From the cell containing the given text, extract its center point as [X, Y] coordinate. 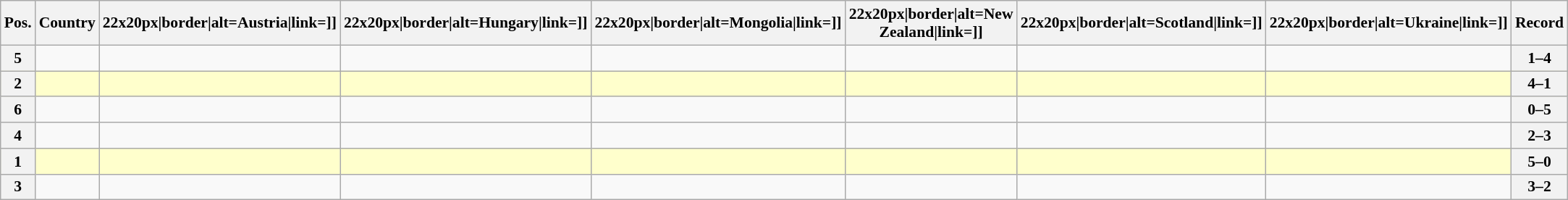
1 [18, 162]
4–1 [1539, 84]
5–0 [1539, 162]
6 [18, 110]
22x20px|border|alt=Ukraine|link=]] [1388, 23]
2–3 [1539, 136]
1–4 [1539, 58]
Pos. [18, 23]
22x20px|border|alt=Mongolia|link=]] [718, 23]
2 [18, 84]
22x20px|border|alt=Scotland|link=]] [1142, 23]
5 [18, 58]
0–5 [1539, 110]
4 [18, 136]
22x20px|border|alt=New Zealand|link=]] [931, 23]
3–2 [1539, 187]
22x20px|border|alt=Hungary|link=]] [465, 23]
22x20px|border|alt=Austria|link=]] [220, 23]
Country [67, 23]
Record [1539, 23]
3 [18, 187]
